Locate the cell with the specified text and output its [x, y] center coordinate. 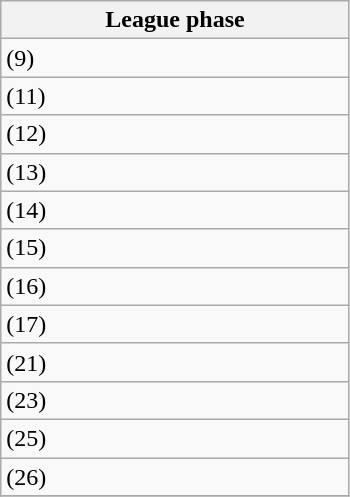
League phase [176, 20]
(11) [176, 96]
(23) [176, 400]
(9) [176, 58]
(14) [176, 210]
(26) [176, 477]
(15) [176, 248]
(17) [176, 324]
(25) [176, 438]
(21) [176, 362]
(12) [176, 134]
(16) [176, 286]
(13) [176, 172]
